Locate the cell with the specified text and output its (x, y) center coordinate. 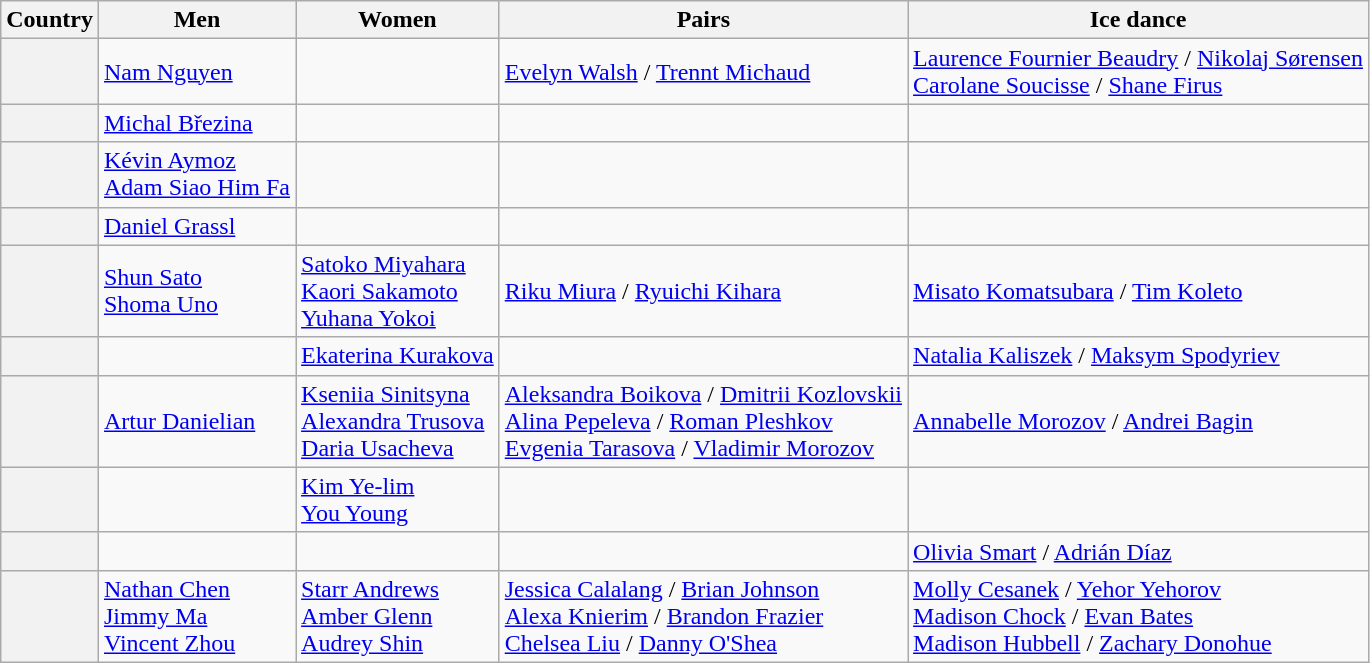
Shun SatoShoma Uno (196, 291)
Men (196, 20)
Olivia Smart / Adrián Díaz (1138, 551)
Laurence Fournier Beaudry / Nikolaj SørensenCarolane Soucisse / Shane Firus (1138, 72)
Natalia Kaliszek / Maksym Spodyriev (1138, 356)
Misato Komatsubara / Tim Koleto (1138, 291)
Kim Ye-limYou Young (398, 500)
Aleksandra Boikova / Dmitrii KozlovskiiAlina Pepeleva / Roman PleshkovEvgenia Tarasova / Vladimir Morozov (703, 421)
Nathan ChenJimmy MaVincent Zhou (196, 616)
Annabelle Morozov / Andrei Bagin (1138, 421)
Daniel Grassl (196, 226)
Kévin AymozAdam Siao Him Fa (196, 174)
Satoko MiyaharaKaori SakamotoYuhana Yokoi (398, 291)
Evelyn Walsh / Trennt Michaud (703, 72)
Women (398, 20)
Ekaterina Kurakova (398, 356)
Country (50, 20)
Molly Cesanek / Yehor YehorovMadison Chock / Evan BatesMadison Hubbell / Zachary Donohue (1138, 616)
Starr AndrewsAmber GlennAudrey Shin (398, 616)
Artur Danielian (196, 421)
Michal Březina (196, 123)
Riku Miura / Ryuichi Kihara (703, 291)
Jessica Calalang / Brian JohnsonAlexa Knierim / Brandon FrazierChelsea Liu / Danny O'Shea (703, 616)
Pairs (703, 20)
Ice dance (1138, 20)
Nam Nguyen (196, 72)
Kseniia SinitsynaAlexandra TrusovaDaria Usacheva (398, 421)
